Return the [X, Y] coordinate for the center point of the cell that contains the specified text.  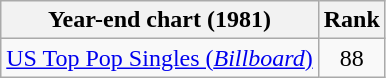
US Top Pop Singles (Billboard) [160, 58]
88 [352, 58]
Year-end chart (1981) [160, 20]
Rank [352, 20]
